Scan for the cell matching the given text and deliver its [x, y] coordinate at center. 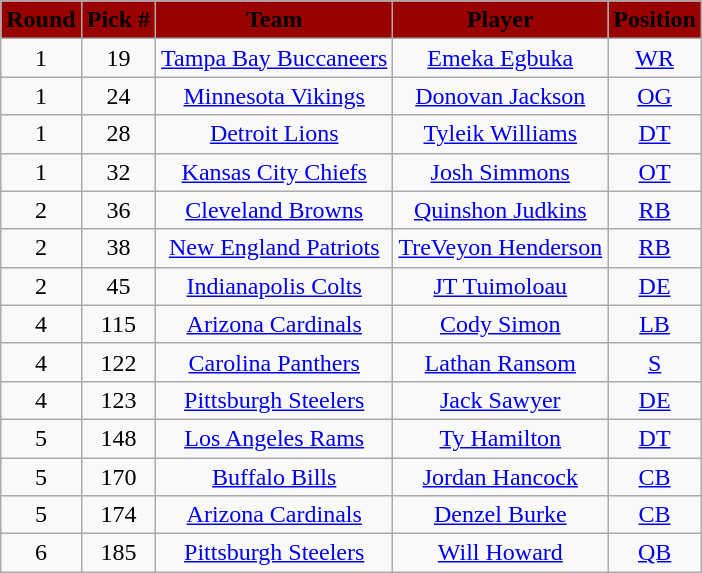
Player [500, 20]
45 [118, 286]
TreVeyon Henderson [500, 248]
Ty Hamilton [500, 438]
New England Patriots [274, 248]
24 [118, 96]
Round [41, 20]
Tyleik Williams [500, 134]
36 [118, 210]
Minnesota Vikings [274, 96]
32 [118, 172]
Cody Simon [500, 324]
174 [118, 515]
148 [118, 438]
OG [655, 96]
115 [118, 324]
LB [655, 324]
Donovan Jackson [500, 96]
Position [655, 20]
Team [274, 20]
Los Angeles Rams [274, 438]
Tampa Bay Buccaneers [274, 58]
38 [118, 248]
Kansas City Chiefs [274, 172]
Jordan Hancock [500, 477]
Buffalo Bills [274, 477]
WR [655, 58]
122 [118, 362]
6 [41, 553]
Denzel Burke [500, 515]
Detroit Lions [274, 134]
S [655, 362]
Emeka Egbuka [500, 58]
Carolina Panthers [274, 362]
Pick # [118, 20]
Quinshon Judkins [500, 210]
Jack Sawyer [500, 400]
19 [118, 58]
123 [118, 400]
28 [118, 134]
OT [655, 172]
Josh Simmons [500, 172]
170 [118, 477]
QB [655, 553]
JT Tuimoloau [500, 286]
Lathan Ransom [500, 362]
Indianapolis Colts [274, 286]
Cleveland Browns [274, 210]
185 [118, 553]
Will Howard [500, 553]
